Output the [X, Y] coordinate of the center of the cell containing the given text.  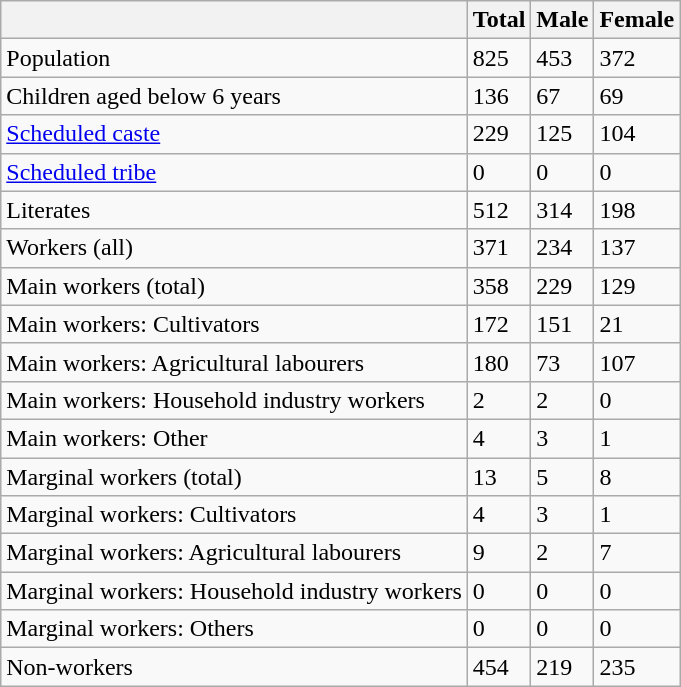
67 [562, 96]
8 [637, 477]
Marginal workers: Agricultural labourers [234, 553]
7 [637, 553]
Literates [234, 210]
454 [499, 667]
235 [637, 667]
Main workers: Other [234, 438]
372 [637, 58]
Non-workers [234, 667]
137 [637, 248]
Children aged below 6 years [234, 96]
825 [499, 58]
Total [499, 20]
172 [499, 324]
Male [562, 20]
129 [637, 286]
Scheduled caste [234, 134]
104 [637, 134]
512 [499, 210]
234 [562, 248]
358 [499, 286]
21 [637, 324]
Marginal workers (total) [234, 477]
Main workers (total) [234, 286]
107 [637, 362]
198 [637, 210]
Main workers: Cultivators [234, 324]
Scheduled tribe [234, 172]
Main workers: Household industry workers [234, 400]
180 [499, 362]
314 [562, 210]
Female [637, 20]
69 [637, 96]
453 [562, 58]
5 [562, 477]
Marginal workers: Others [234, 629]
13 [499, 477]
Main workers: Agricultural labourers [234, 362]
Marginal workers: Cultivators [234, 515]
73 [562, 362]
371 [499, 248]
9 [499, 553]
125 [562, 134]
Workers (all) [234, 248]
Population [234, 58]
151 [562, 324]
Marginal workers: Household industry workers [234, 591]
219 [562, 667]
136 [499, 96]
